For the text-containing cell, return its midpoint in (X, Y) coordinate format. 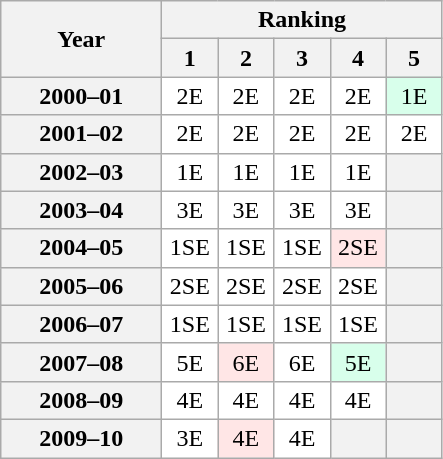
2 (246, 58)
2007–08 (82, 362)
4 (358, 58)
2004–05 (82, 248)
2003–04 (82, 210)
5 (414, 58)
2006–07 (82, 324)
Year (82, 39)
1 (190, 58)
Ranking (302, 20)
2001–02 (82, 134)
2000–01 (82, 96)
2008–09 (82, 400)
2005–06 (82, 286)
3 (302, 58)
2009–10 (82, 438)
2002–03 (82, 172)
